Return (x, y) of the center of cell containing provided text 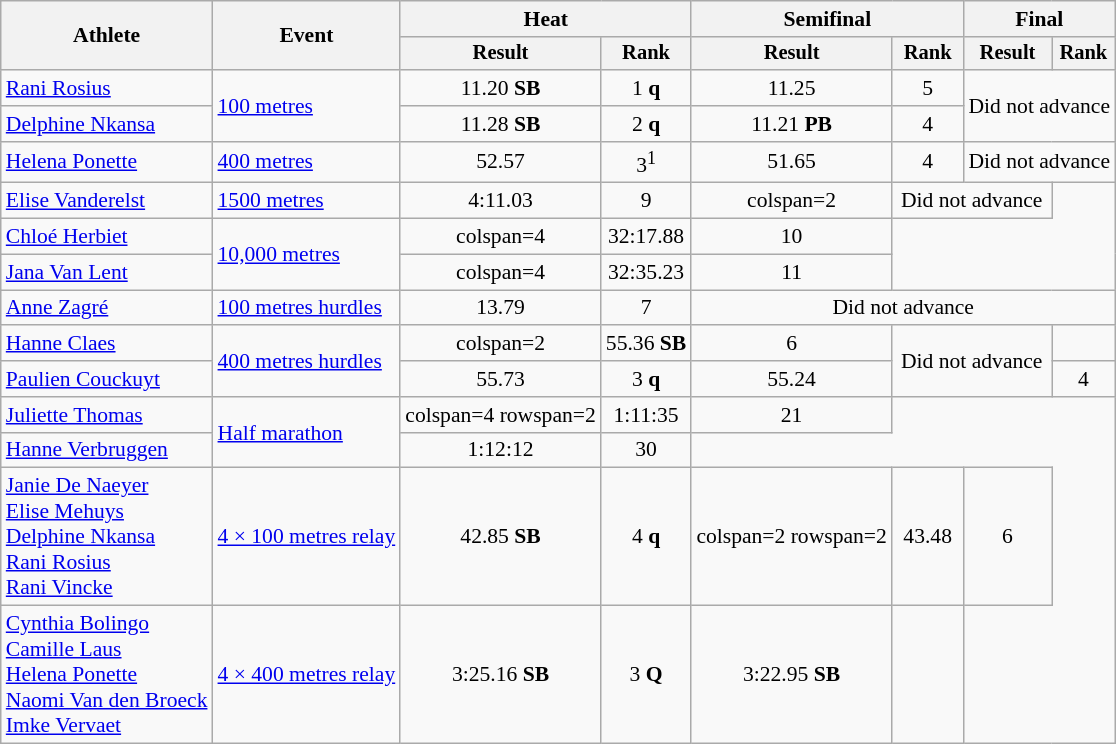
7 (646, 308)
Elise Vanderelst (107, 201)
52.57 (500, 162)
Rani Rosius (107, 88)
100 metres hurdles (307, 308)
4 × 100 metres relay (307, 537)
Final (1039, 19)
55.36 SB (646, 344)
1:12:12 (500, 450)
4:11.03 (500, 201)
55.73 (500, 379)
Juliette Thomas (107, 415)
30 (646, 450)
Cynthia BolingoCamille LausHelena PonetteNaomi Van den BroeckImke Vervaet (107, 675)
colspan=4 rowspan=2 (500, 415)
31 (646, 162)
4 q (646, 537)
Jana Van Lent (107, 272)
3 q (646, 379)
3:25.16 SB (500, 675)
4 × 400 metres relay (307, 675)
21 (792, 415)
32:17.88 (646, 237)
Athlete (107, 36)
1:11:35 (646, 415)
400 metres (307, 162)
11.28 SB (500, 124)
Event (307, 36)
11.20 SB (500, 88)
Delphine Nkansa (107, 124)
Hanne Claes (107, 344)
42.85 SB (500, 537)
Hanne Verbruggen (107, 450)
1500 metres (307, 201)
43.48 (928, 537)
400 metres hurdles (307, 362)
Helena Ponette (107, 162)
11 (792, 272)
5 (928, 88)
Semifinal (827, 19)
11.21 PB (792, 124)
2 q (646, 124)
Chloé Herbiet (107, 237)
Half marathon (307, 432)
3 Q (646, 675)
10,000 metres (307, 254)
32:35.23 (646, 272)
55.24 (792, 379)
13.79 (500, 308)
Janie De NaeyerElise MehuysDelphine NkansaRani RosiusRani Vincke (107, 537)
10 (792, 237)
9 (646, 201)
3:22.95 SB (792, 675)
11.25 (792, 88)
colspan=2 rowspan=2 (792, 537)
Heat (546, 19)
1 q (646, 88)
100 metres (307, 106)
Anne Zagré (107, 308)
Paulien Couckuyt (107, 379)
51.65 (792, 162)
